Identify which cell holds the provided text, then report its (X, Y) central coordinate. 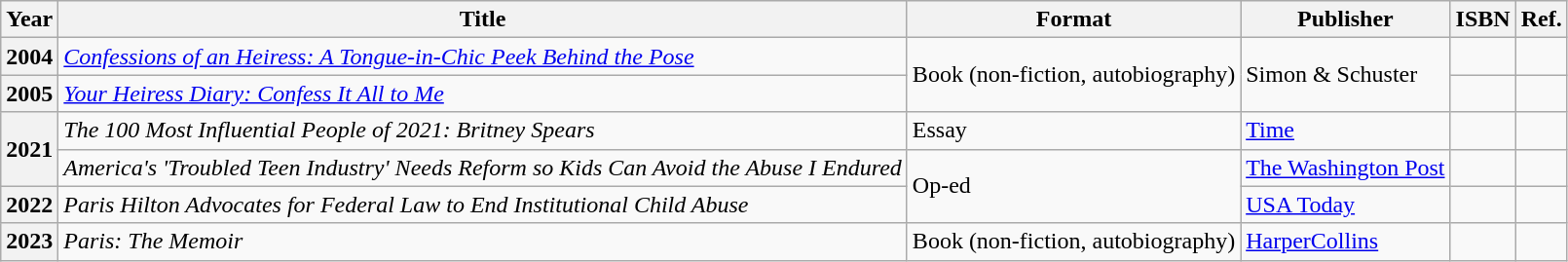
Confessions of an Heiress: A Tongue-in-Chic Peek Behind the Pose (483, 56)
HarperCollins (1346, 242)
Paris: The Memoir (483, 242)
The 100 Most Influential People of 2021: Britney Spears (483, 131)
2022 (29, 205)
Year (29, 19)
The Washington Post (1346, 168)
Simon & Schuster (1346, 75)
Format (1073, 19)
Publisher (1346, 19)
2004 (29, 56)
Title (483, 19)
ISBN (1482, 19)
Time (1346, 131)
Essay (1073, 131)
2021 (29, 149)
Op-ed (1073, 186)
America's 'Troubled Teen Industry' Needs Reform so Kids Can Avoid the Abuse I Endured (483, 168)
Your Heiress Diary: Confess It All to Me (483, 94)
2005 (29, 94)
Ref. (1541, 19)
Paris Hilton Advocates for Federal Law to End Institutional Child Abuse (483, 205)
USA Today (1346, 205)
2023 (29, 242)
